Extract the [X, Y] coordinate from the center of the cell holding the provided text.  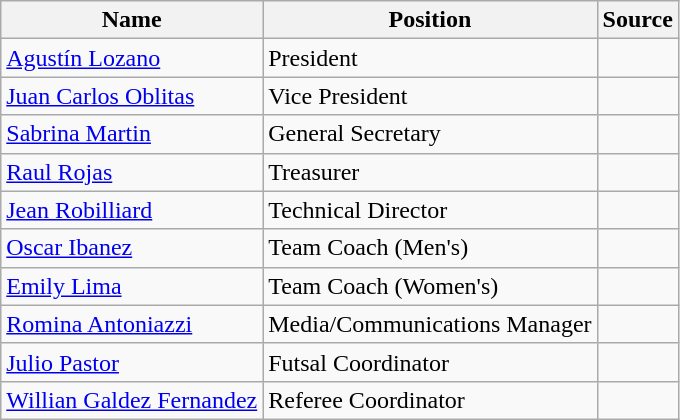
Source [638, 20]
Vice President [430, 96]
Emily Lima [132, 286]
Referee Coordinator [430, 400]
Team Coach (Men's) [430, 248]
Sabrina Martin [132, 134]
General Secretary [430, 134]
Team Coach (Women's) [430, 286]
Raul Rojas [132, 172]
Oscar Ibanez [132, 248]
President [430, 58]
Treasurer [430, 172]
Agustín Lozano [132, 58]
Willian Galdez Fernandez [132, 400]
Romina Antoniazzi [132, 324]
Position [430, 20]
Jean Robilliard [132, 210]
Juan Carlos Oblitas [132, 96]
Media/Communications Manager [430, 324]
Futsal Coordinator [430, 362]
Name [132, 20]
Technical Director [430, 210]
Julio Pastor [132, 362]
